Find where the given text appears and provide that cell's center as [x, y] coordinate. 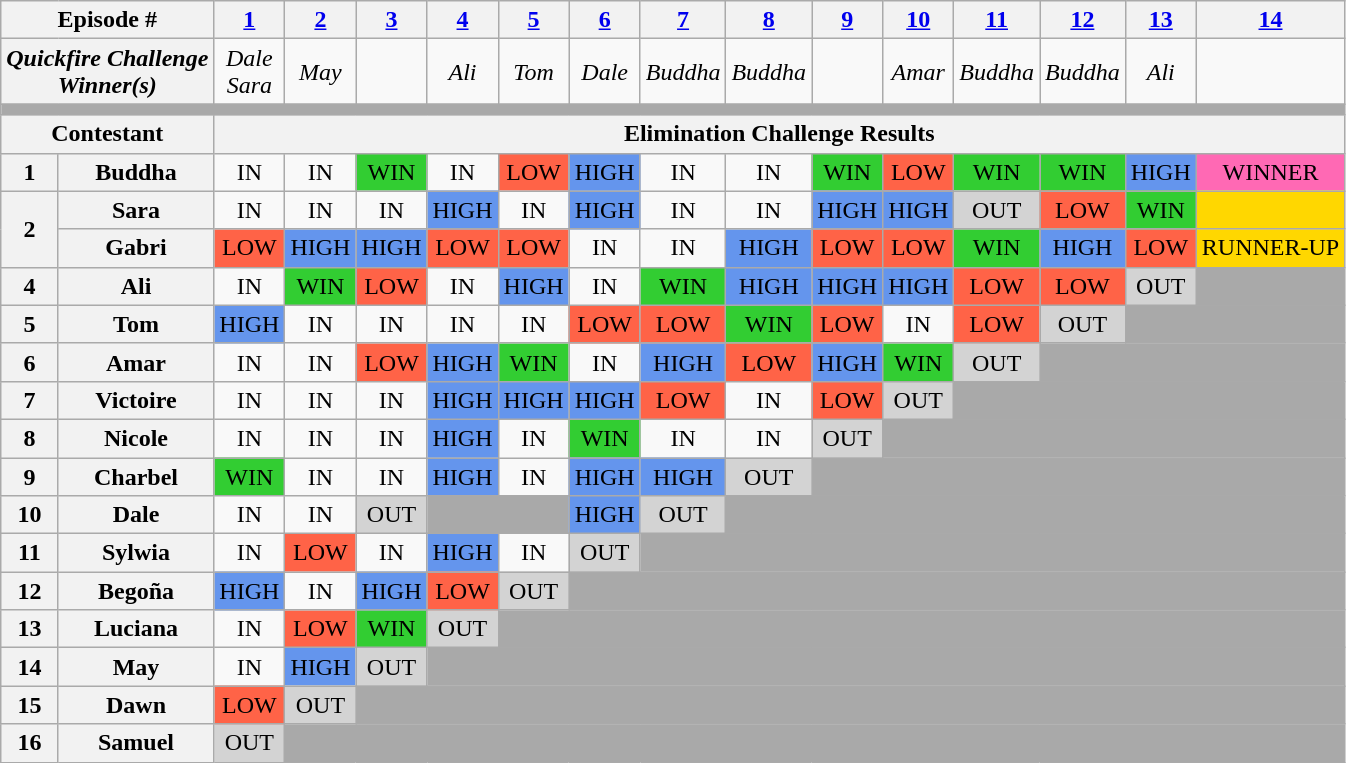
Charbel [136, 477]
Gabri [136, 248]
Nicole [136, 438]
RUNNER-UP [1270, 248]
Luciana [136, 629]
Dawn [136, 705]
Contestant [108, 134]
Elimination Challenge Results [780, 134]
15 [30, 705]
Victoire [136, 400]
Sara [136, 210]
3 [392, 20]
DaleSara [250, 72]
Samuel [136, 743]
WINNER [1270, 172]
Episode # [108, 20]
Sylwia [136, 553]
Begoña [136, 591]
16 [30, 743]
Quickfire ChallengeWinner(s) [108, 72]
